Return the [X, Y] coordinate for the center point of the cell that contains the specified text.  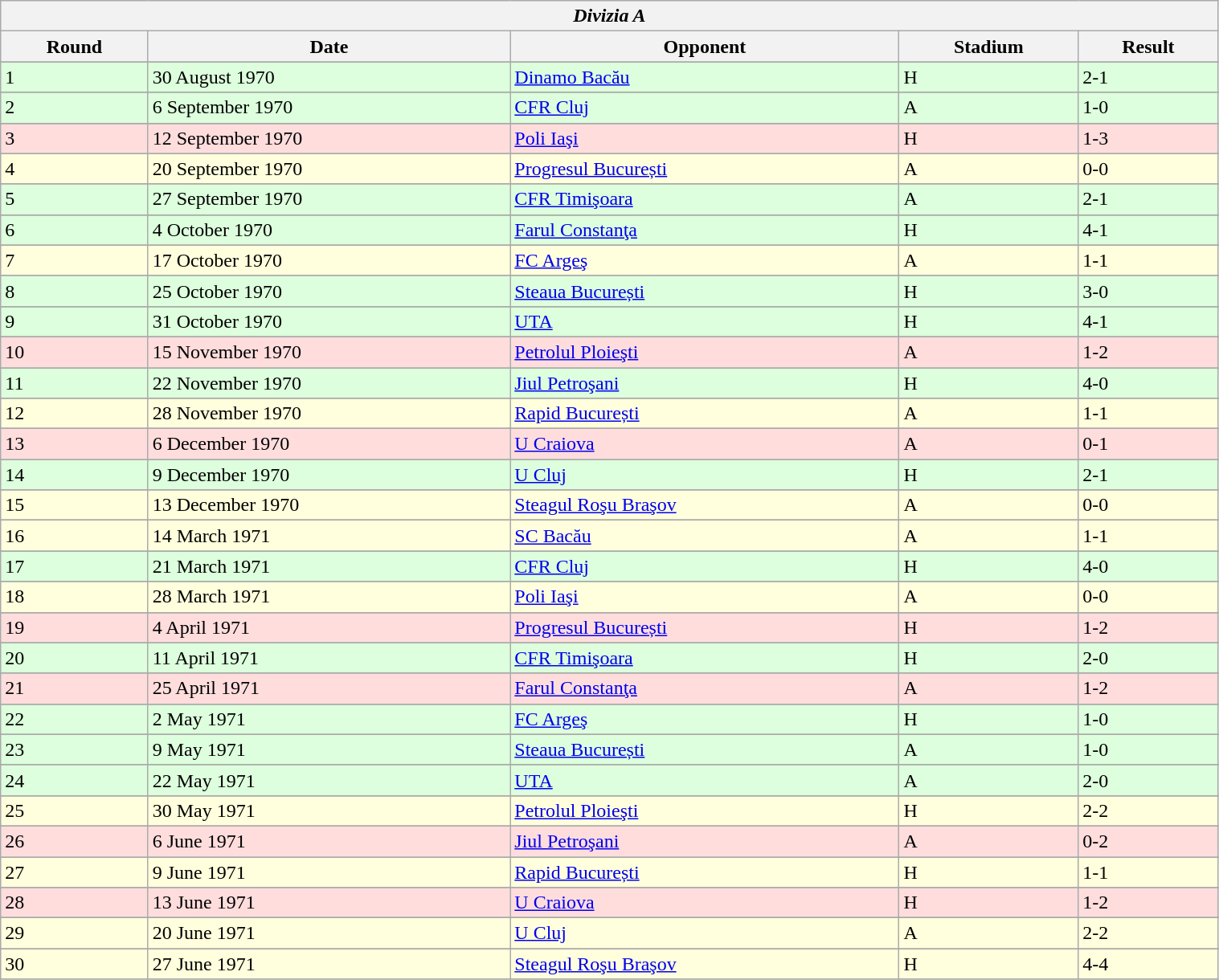
Round [74, 47]
2 May 1971 [329, 719]
Date [329, 47]
6 September 1970 [329, 108]
20 September 1970 [329, 169]
Divizia A [609, 16]
30 [74, 964]
12 September 1970 [329, 138]
24 [74, 780]
17 October 1970 [329, 260]
1 [74, 77]
13 June 1971 [329, 903]
12 [74, 414]
20 [74, 658]
9 June 1971 [329, 872]
8 [74, 291]
16 [74, 536]
15 November 1970 [329, 352]
4 [74, 169]
13 December 1970 [329, 505]
27 [74, 872]
28 March 1971 [329, 597]
21 March 1971 [329, 566]
0-2 [1148, 841]
SC Bacău [705, 536]
9 May 1971 [329, 749]
4-4 [1148, 964]
28 [74, 903]
3 [74, 138]
26 [74, 841]
6 December 1970 [329, 444]
17 [74, 566]
11 April 1971 [329, 658]
Opponent [705, 47]
25 October 1970 [329, 291]
31 October 1970 [329, 321]
Stadium [988, 47]
20 June 1971 [329, 933]
4 October 1970 [329, 230]
22 November 1970 [329, 383]
14 March 1971 [329, 536]
29 [74, 933]
14 [74, 475]
27 June 1971 [329, 964]
19 [74, 627]
2 [74, 108]
25 April 1971 [329, 688]
3-0 [1148, 291]
21 [74, 688]
22 May 1971 [329, 780]
9 December 1970 [329, 475]
11 [74, 383]
15 [74, 505]
18 [74, 597]
Result [1148, 47]
27 September 1970 [329, 199]
30 August 1970 [329, 77]
7 [74, 260]
13 [74, 444]
23 [74, 749]
22 [74, 719]
28 November 1970 [329, 414]
5 [74, 199]
4 April 1971 [329, 627]
Dinamo Bacău [705, 77]
10 [74, 352]
9 [74, 321]
30 May 1971 [329, 811]
1-3 [1148, 138]
25 [74, 811]
6 [74, 230]
0-1 [1148, 444]
6 June 1971 [329, 841]
